Return the [x, y] coordinate for the center point of the cell that contains the specified text.  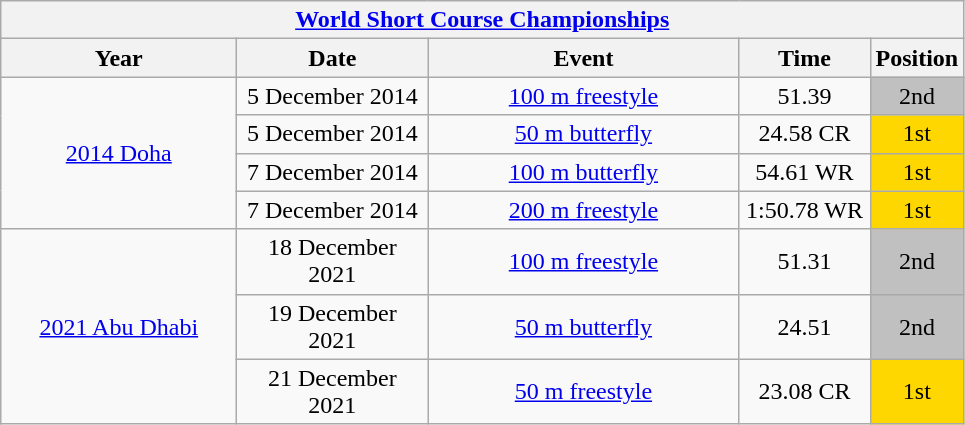
54.61 WR [804, 172]
Time [804, 58]
24.51 [804, 326]
2021 Abu Dhabi [119, 326]
51.31 [804, 262]
100 m butterfly [584, 172]
2014 Doha [119, 153]
50 m freestyle [584, 392]
Year [119, 58]
18 December 2021 [332, 262]
1:50.78 WR [804, 210]
19 December 2021 [332, 326]
200 m freestyle [584, 210]
Position [917, 58]
Date [332, 58]
51.39 [804, 96]
Event [584, 58]
23.08 CR [804, 392]
24.58 CR [804, 134]
21 December 2021 [332, 392]
World Short Course Championships [482, 20]
